Scan for the cell matching the given text and deliver its [x, y] coordinate at center. 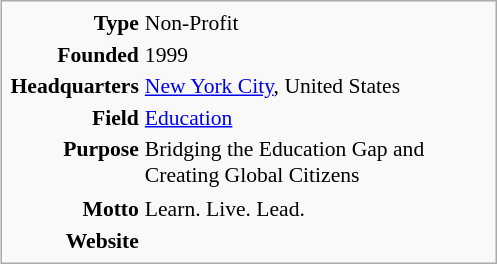
Education [316, 117]
Field [74, 117]
Motto [74, 209]
Type [74, 23]
Website [74, 240]
Non-Profit [316, 23]
Purpose [74, 162]
1999 [316, 54]
Founded [74, 54]
New York City, United States [316, 86]
Bridging the Education Gap and Creating Global Citizens [316, 162]
Headquarters [74, 86]
Learn. Live. Lead. [316, 209]
